Provide the [X, Y] coordinate of the cell's center where the given text is located.  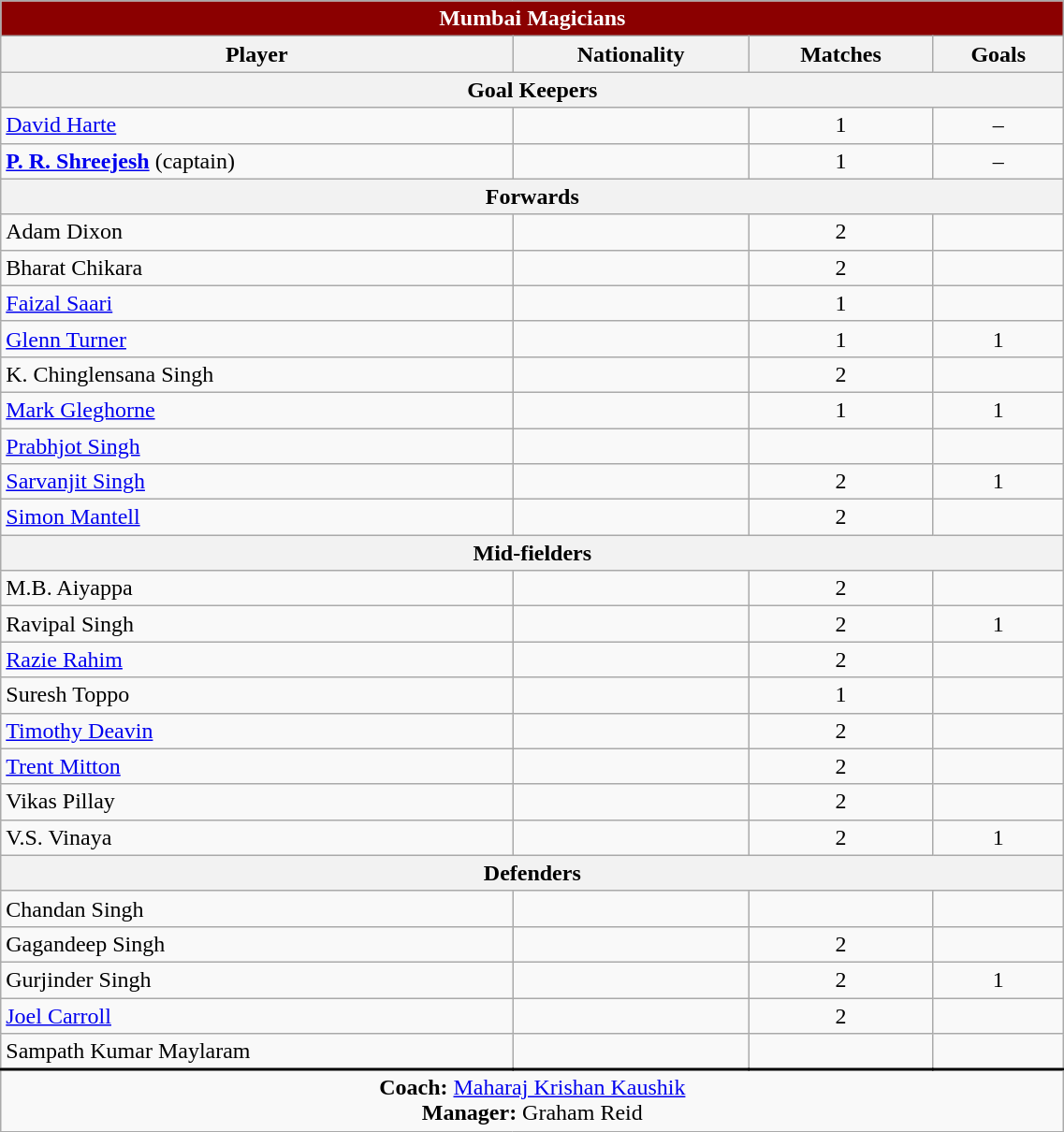
Trent Mitton [256, 766]
Joel Carroll [256, 1015]
Glenn Turner [256, 339]
Razie Rahim [256, 660]
Mumbai Magicians [532, 19]
V.S. Vinaya [256, 837]
Nationality [631, 54]
Goal Keepers [532, 90]
M.B. Aiyappa [256, 588]
Mid-fielders [532, 553]
Defenders [532, 873]
Chandan Singh [256, 908]
Simon Mantell [256, 517]
Suresh Toppo [256, 695]
Coach: Maharaj Krishan Kaushik Manager: Graham Reid [532, 1100]
Ravipal Singh [256, 624]
Mark Gleghorne [256, 410]
Adam Dixon [256, 232]
Vikas Pillay [256, 802]
Faizal Saari [256, 303]
Timothy Deavin [256, 731]
P. R. Shreejesh (captain) [256, 161]
Sarvanjit Singh [256, 482]
Gagandeep Singh [256, 944]
Sampath Kumar Maylaram [256, 1052]
Gurjinder Singh [256, 980]
Prabhjot Singh [256, 446]
Goals [998, 54]
David Harte [256, 125]
Player [256, 54]
Forwards [532, 196]
Bharat Chikara [256, 268]
K. Chinglensana Singh [256, 374]
Matches [840, 54]
